Detect which cell encompasses the target text, then output its [X, Y] center coordinate. 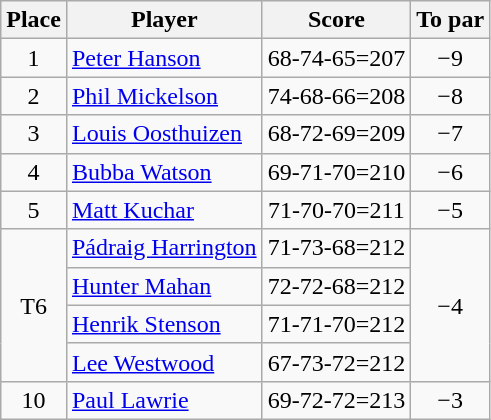
Place [34, 20]
68-74-65=207 [336, 58]
Phil Mickelson [164, 96]
Lee Westwood [164, 362]
72-72-68=212 [336, 286]
−6 [450, 172]
−7 [450, 134]
−5 [450, 210]
−9 [450, 58]
Score [336, 20]
71-70-70=211 [336, 210]
Hunter Mahan [164, 286]
1 [34, 58]
Louis Oosthuizen [164, 134]
5 [34, 210]
2 [34, 96]
Matt Kuchar [164, 210]
69-72-72=213 [336, 400]
Bubba Watson [164, 172]
Paul Lawrie [164, 400]
68-72-69=209 [336, 134]
Player [164, 20]
−4 [450, 305]
10 [34, 400]
71-73-68=212 [336, 248]
To par [450, 20]
71-71-70=212 [336, 324]
69-71-70=210 [336, 172]
−3 [450, 400]
3 [34, 134]
74-68-66=208 [336, 96]
−8 [450, 96]
4 [34, 172]
Henrik Stenson [164, 324]
T6 [34, 305]
Peter Hanson [164, 58]
Pádraig Harrington [164, 248]
67-73-72=212 [336, 362]
